From the cell containing the given text, extract its center point as (x, y) coordinate. 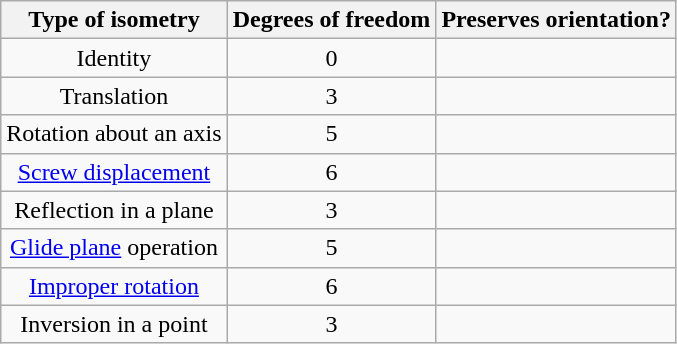
Reflection in a plane (114, 210)
Preserves orientation? (556, 20)
Rotation about an axis (114, 134)
Type of isometry (114, 20)
Inversion in a point (114, 324)
Screw displacement (114, 172)
Glide plane operation (114, 248)
Translation (114, 96)
Degrees of freedom (332, 20)
0 (332, 58)
Improper rotation (114, 286)
Identity (114, 58)
